Extract the [X, Y] coordinate from the center of the cell holding the provided text.  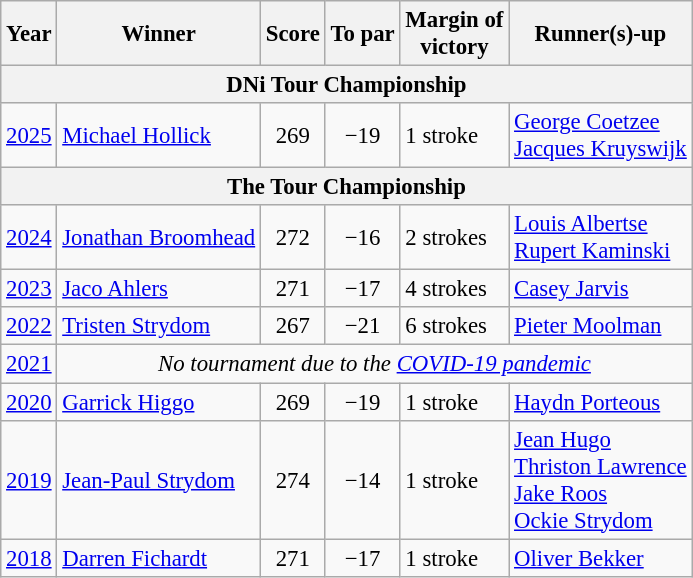
4 strokes [454, 289]
Jonathan Broomhead [159, 238]
Haydn Porteous [600, 402]
−21 [362, 327]
The Tour Championship [346, 187]
Score [292, 34]
2020 [29, 402]
2022 [29, 327]
272 [292, 238]
Year [29, 34]
Casey Jarvis [600, 289]
2018 [29, 558]
To par [362, 34]
Michael Hollick [159, 136]
Runner(s)-up [600, 34]
Margin ofvictory [454, 34]
Darren Fichardt [159, 558]
2025 [29, 136]
2021 [29, 364]
Jean-Paul Strydom [159, 480]
Oliver Bekker [600, 558]
267 [292, 327]
2024 [29, 238]
No tournament due to the COVID-19 pandemic [374, 364]
Garrick Higgo [159, 402]
6 strokes [454, 327]
2023 [29, 289]
Jean Hugo Thriston Lawrence Jake Roos Ockie Strydom [600, 480]
Jaco Ahlers [159, 289]
Winner [159, 34]
Tristen Strydom [159, 327]
DNi Tour Championship [346, 85]
Pieter Moolman [600, 327]
Louis Albertse Rupert Kaminski [600, 238]
2 strokes [454, 238]
George Coetzee Jacques Kruyswijk [600, 136]
−14 [362, 480]
274 [292, 480]
−16 [362, 238]
2019 [29, 480]
